Extract the [X, Y] coordinate from the center of the cell holding the provided text.  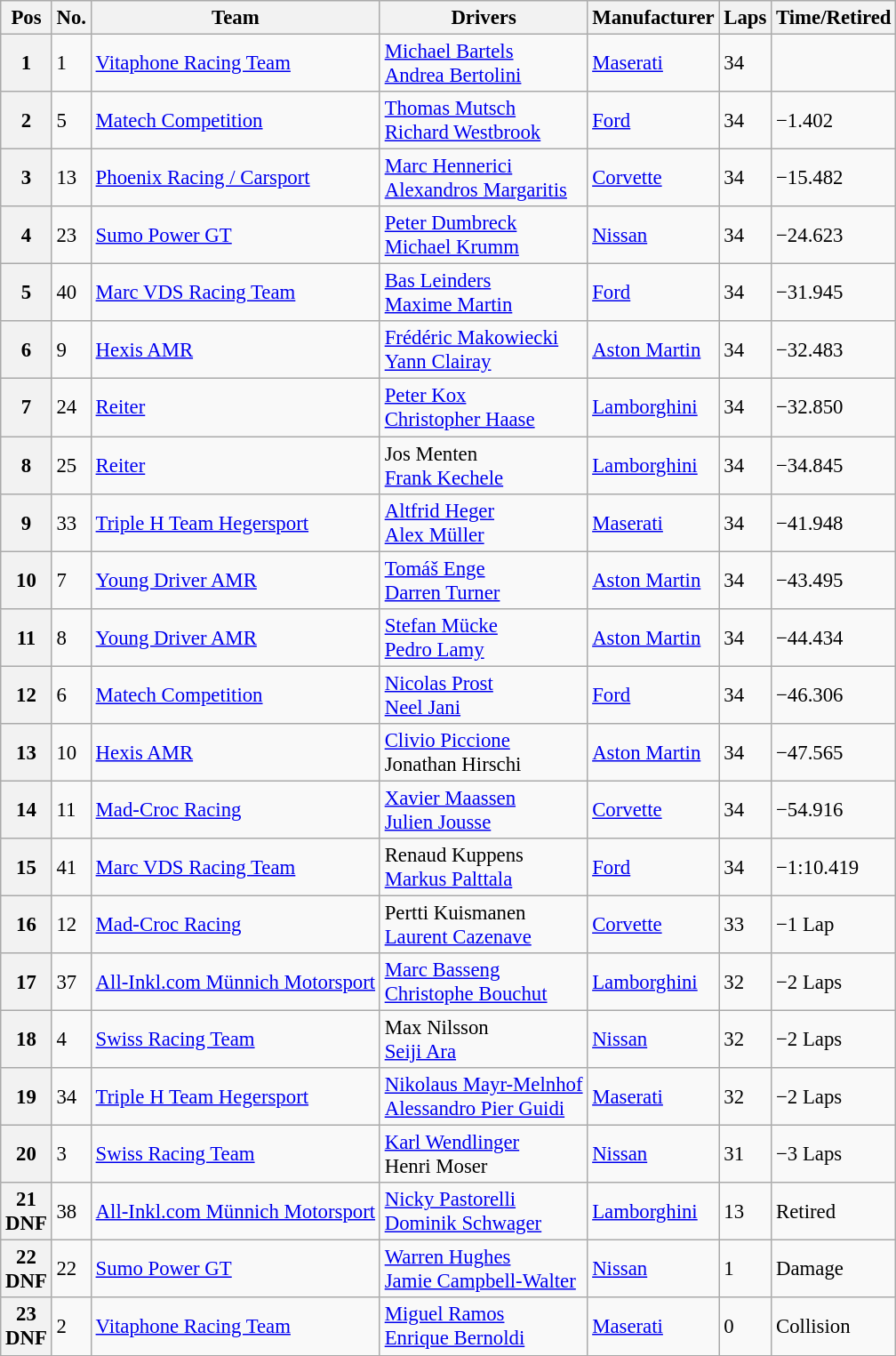
−3 Laps [834, 1154]
37 [71, 982]
20 [27, 1154]
Miguel Ramos Enrique Bernoldi [484, 1327]
−46.306 [834, 695]
Frédéric Makowiecki Yann Clairay [484, 350]
15 [27, 868]
17 [27, 982]
−15.482 [834, 178]
−44.434 [834, 637]
18 [27, 1040]
Altfrid Heger Alex Müller [484, 523]
Nicky Pastorelli Dominik Schwager [484, 1211]
23 [71, 235]
Bas Leinders Maxime Martin [484, 293]
Retired [834, 1211]
0 [745, 1327]
22 [71, 1270]
−41.948 [834, 523]
Marc Basseng Christophe Bouchut [484, 982]
16 [27, 925]
Manufacturer [653, 18]
Nikolaus Mayr-Melnhof Alessandro Pier Guidi [484, 1097]
No. [71, 18]
Peter Kox Christopher Haase [484, 407]
Tomáš Enge Darren Turner [484, 580]
22DNF [27, 1270]
Michael Bartels Andrea Bertolini [484, 64]
−32.850 [834, 407]
Laps [745, 18]
−43.495 [834, 580]
Thomas Mutsch Richard Westbrook [484, 121]
31 [745, 1154]
Xavier Maassen Julien Jousse [484, 809]
Max Nilsson Seiji Ara [484, 1040]
Peter Dumbreck Michael Krumm [484, 235]
−1.402 [834, 121]
Warren Hughes Jamie Campbell-Walter [484, 1270]
Marc Hennerici Alexandros Margaritis [484, 178]
21DNF [27, 1211]
Phoenix Racing / Carsport [235, 178]
24 [71, 407]
−32.483 [834, 350]
Time/Retired [834, 18]
−34.845 [834, 466]
25 [71, 466]
Pos [27, 18]
Jos Menten Frank Kechele [484, 466]
Nicolas Prost Neel Jani [484, 695]
Renaud Kuppens Markus Palttala [484, 868]
−47.565 [834, 752]
Collision [834, 1327]
14 [27, 809]
−24.623 [834, 235]
−54.916 [834, 809]
40 [71, 293]
Pertti Kuismanen Laurent Cazenave [484, 925]
38 [71, 1211]
Drivers [484, 18]
Team [235, 18]
Damage [834, 1270]
23DNF [27, 1327]
−1 Lap [834, 925]
41 [71, 868]
−1:10.419 [834, 868]
Clivio Piccione Jonathan Hirschi [484, 752]
Stefan Mücke Pedro Lamy [484, 637]
19 [27, 1097]
Karl Wendlinger Henri Moser [484, 1154]
−31.945 [834, 293]
